Output the (X, Y) coordinate of the center of the cell containing the given text.  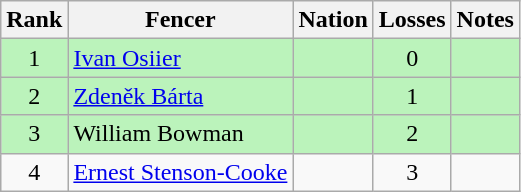
Zdeněk Bárta (180, 96)
Rank (34, 20)
Fencer (180, 20)
Nation (333, 20)
4 (34, 172)
William Bowman (180, 134)
0 (412, 58)
Notes (485, 20)
Losses (412, 20)
Ivan Osiier (180, 58)
Ernest Stenson-Cooke (180, 172)
